Locate the cell with the specified text and output its (x, y) center coordinate. 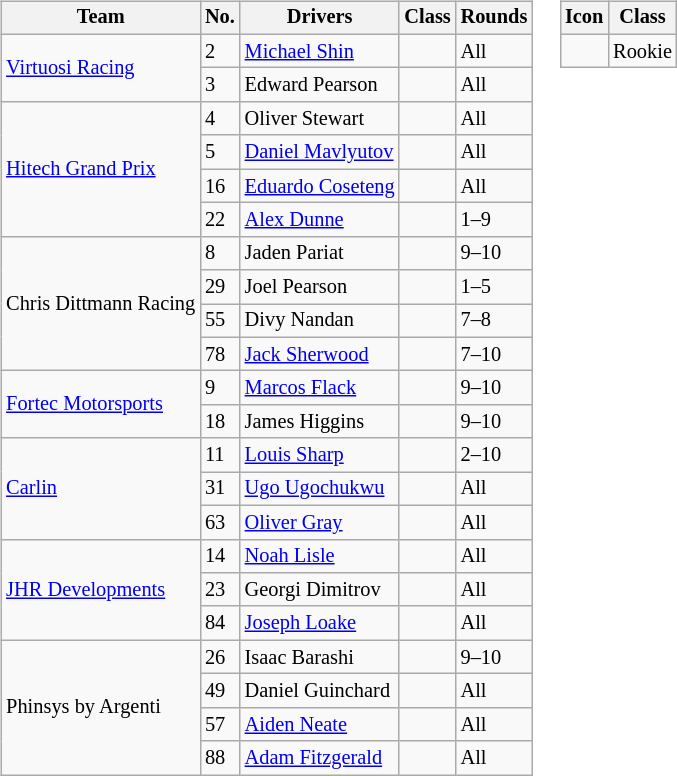
22 (220, 220)
78 (220, 354)
14 (220, 556)
2–10 (494, 455)
Edward Pearson (320, 85)
1–5 (494, 287)
Virtuosi Racing (100, 68)
Daniel Guinchard (320, 691)
8 (220, 253)
29 (220, 287)
Rounds (494, 18)
Louis Sharp (320, 455)
Oliver Gray (320, 522)
63 (220, 522)
11 (220, 455)
Alex Dunne (320, 220)
Divy Nandan (320, 321)
3 (220, 85)
Aiden Neate (320, 724)
Fortec Motorsports (100, 404)
Team (100, 18)
Georgi Dimitrov (320, 590)
Adam Fitzgerald (320, 758)
Rookie (642, 51)
No. (220, 18)
4 (220, 119)
Jack Sherwood (320, 354)
Icon (584, 18)
Michael Shin (320, 51)
49 (220, 691)
Ugo Ugochukwu (320, 489)
Oliver Stewart (320, 119)
JHR Developments (100, 590)
26 (220, 657)
9 (220, 388)
16 (220, 186)
Jaden Pariat (320, 253)
Drivers (320, 18)
Noah Lisle (320, 556)
Daniel Mavlyutov (320, 152)
Phinsys by Argenti (100, 708)
88 (220, 758)
Hitech Grand Prix (100, 170)
1–9 (494, 220)
Marcos Flack (320, 388)
18 (220, 422)
Chris Dittmann Racing (100, 304)
Carlin (100, 488)
57 (220, 724)
Joel Pearson (320, 287)
31 (220, 489)
7–8 (494, 321)
5 (220, 152)
84 (220, 623)
23 (220, 590)
2 (220, 51)
55 (220, 321)
Joseph Loake (320, 623)
Isaac Barashi (320, 657)
James Higgins (320, 422)
Eduardo Coseteng (320, 186)
7–10 (494, 354)
